Determine the (X, Y) coordinate at the center of the cell enclosing the given text.  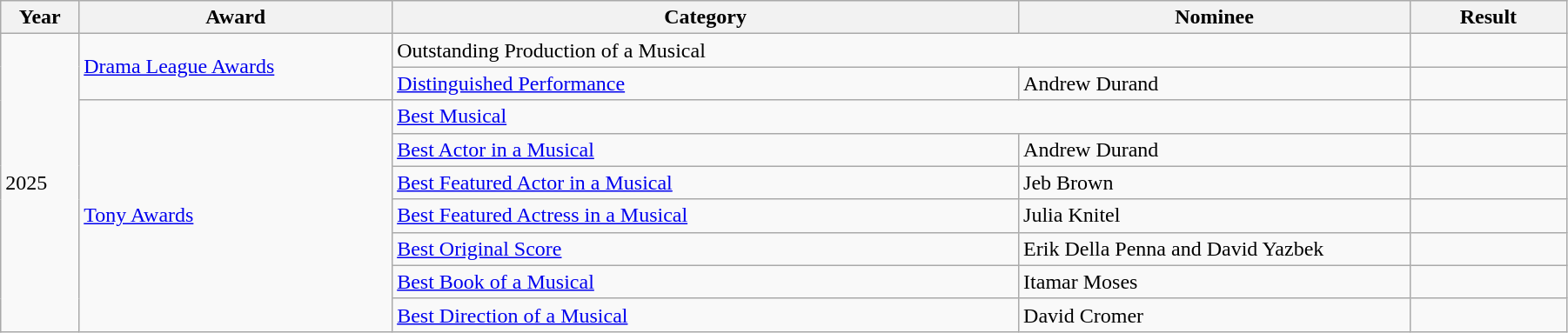
Best Musical (901, 117)
Outstanding Production of a Musical (901, 50)
Best Direction of a Musical (706, 315)
David Cromer (1215, 315)
Drama League Awards (236, 67)
Best Featured Actor in a Musical (706, 183)
Category (706, 17)
Erik Della Penna and David Yazbek (1215, 249)
Julia Knitel (1215, 216)
Jeb Brown (1215, 183)
Best Original Score (706, 249)
2025 (40, 183)
Distinguished Performance (706, 83)
Year (40, 17)
Tony Awards (236, 216)
Result (1488, 17)
Nominee (1215, 17)
Award (236, 17)
Best Book of a Musical (706, 282)
Best Featured Actress in a Musical (706, 216)
Itamar Moses (1215, 282)
Best Actor in a Musical (706, 150)
